Detect which cell encompasses the target text, then output its (x, y) center coordinate. 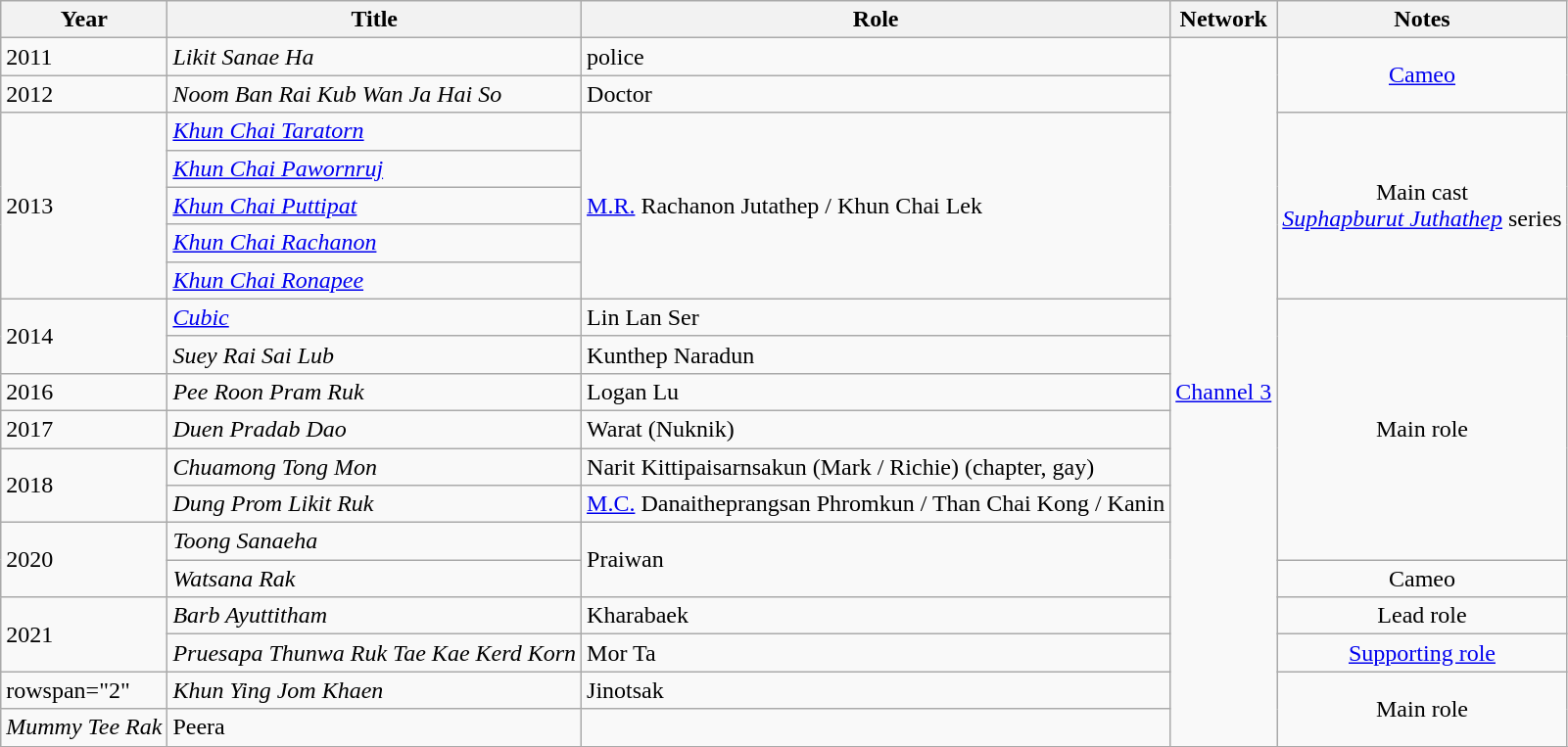
M.R. Rachanon Jutathep / Khun Chai Lek (876, 206)
Supporting role (1422, 653)
Network (1224, 20)
police (876, 57)
Khun Chai Pawornruj (374, 168)
Mummy Tee Rak (84, 727)
rowspan="2" (84, 690)
Suey Rai Sai Lub (374, 354)
Notes (1422, 20)
2021 (84, 634)
Lead role (1422, 616)
Kunthep Naradun (876, 354)
2016 (84, 392)
Dung Prom Likit Ruk (374, 504)
Title (374, 20)
Cubic (374, 317)
2012 (84, 94)
Barb Ayuttitham (374, 616)
Pruesapa Thunwa Ruk Tae Kae Kerd Korn (374, 653)
2017 (84, 429)
Jinotsak (876, 690)
2014 (84, 336)
Warat (Nuknik) (876, 429)
Chuamong Tong Mon (374, 467)
Doctor (876, 94)
2013 (84, 206)
Channel 3 (1224, 392)
Khun Ying Jom Khaen (374, 690)
Peera (374, 727)
Pee Roon Pram Ruk (374, 392)
Lin Lan Ser (876, 317)
2020 (84, 560)
Year (84, 20)
Noom Ban Rai Kub Wan Ja Hai So (374, 94)
M.C. Danaitheprangsan Phromkun / Than Chai Kong / Kanin (876, 504)
Khun Chai Taratorn (374, 131)
Kharabaek (876, 616)
Mor Ta (876, 653)
Khun Chai Puttipat (374, 206)
Khun Chai Rachanon (374, 243)
Likit Sanae Ha (374, 57)
Main cast Suphapburut Juthathep series (1422, 206)
Role (876, 20)
Toong Sanaeha (374, 541)
2018 (84, 486)
Duen Pradab Dao (374, 429)
Khun Chai Ronapee (374, 280)
Watsana Rak (374, 579)
Logan Lu (876, 392)
2011 (84, 57)
Praiwan (876, 560)
Narit Kittipaisarnsakun (Mark / Richie) (chapter, gay) (876, 467)
